From the cell containing the given text, extract its center point as [X, Y] coordinate. 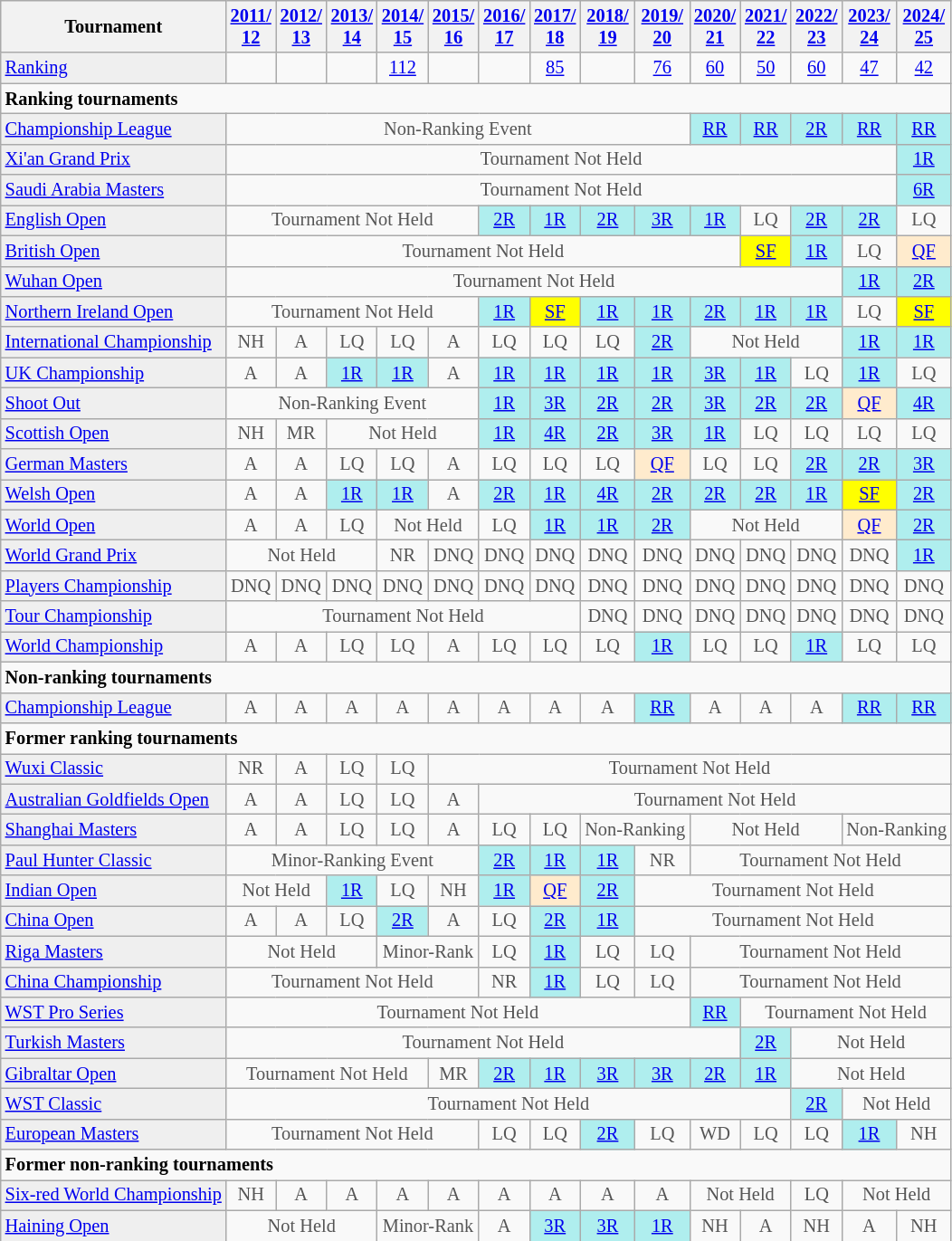
2019/20 [662, 26]
World Open [114, 525]
Tournament [114, 26]
Minor-Ranking Event [353, 860]
2022/23 [816, 26]
2021/22 [766, 26]
Scottish Open [114, 434]
British Open [114, 251]
Wuxi Classic [114, 768]
85 [555, 68]
Australian Goldfields Open [114, 799]
Riga Masters [114, 951]
Former ranking tournaments [476, 738]
European Masters [114, 1134]
Paul Hunter Classic [114, 860]
WST Pro Series [114, 1012]
English Open [114, 220]
2012/13 [301, 26]
50 [766, 68]
2024/25 [924, 26]
2015/16 [453, 26]
2023/24 [869, 26]
WD [715, 1134]
Six-red World Championship [114, 1195]
Xi'an Grand Prix [114, 159]
Ranking tournaments [476, 99]
UK Championship [114, 373]
International Championship [114, 342]
Turkish Masters [114, 1043]
2016/17 [504, 26]
2018/19 [607, 26]
47 [869, 68]
112 [403, 68]
World Grand Prix [114, 555]
China Open [114, 921]
Indian Open [114, 891]
Saudi Arabia Masters [114, 190]
2020/21 [715, 26]
Northern Ireland Open [114, 311]
China Championship [114, 982]
2014/15 [403, 26]
2013/14 [352, 26]
6R [924, 190]
76 [662, 68]
2011/12 [252, 26]
2017/18 [555, 26]
Haining Open [114, 1226]
Wuhan Open [114, 282]
Former non-ranking tournaments [476, 1165]
WST Classic [114, 1103]
Non-ranking tournaments [476, 677]
German Masters [114, 464]
Welsh Open [114, 494]
42 [924, 68]
Players Championship [114, 586]
Shoot Out [114, 403]
Gibraltar Open [114, 1074]
Tour Championship [114, 616]
World Championship [114, 646]
Shanghai Masters [114, 829]
Ranking [114, 68]
